Find where the given text appears and provide that cell's center as [x, y] coordinate. 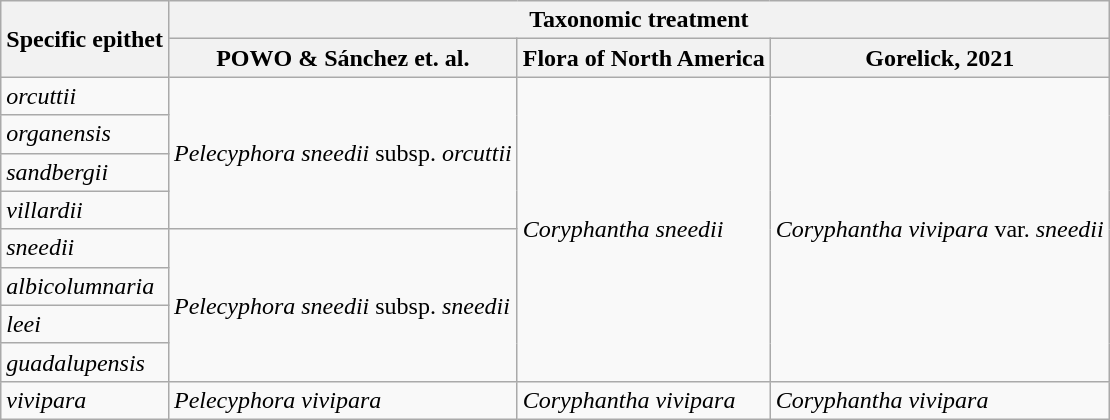
villardii [85, 210]
Pelecyphora sneedii subsp. sneedii [342, 305]
organensis [85, 134]
sandbergii [85, 172]
POWO & Sánchez et. al. [342, 58]
Pelecyphora sneedii subsp. orcuttii [342, 153]
sneedii [85, 248]
Flora of North America [644, 58]
Coryphantha sneedii [644, 229]
guadalupensis [85, 362]
vivipara [85, 400]
leei [85, 324]
albicolumnaria [85, 286]
Pelecyphora vivipara [342, 400]
Gorelick, 2021 [940, 58]
Coryphantha vivipara var. sneedii [940, 229]
Taxonomic treatment [638, 20]
Specific epithet [85, 39]
orcuttii [85, 96]
